Output the (X, Y) coordinate of the center of the cell containing the given text.  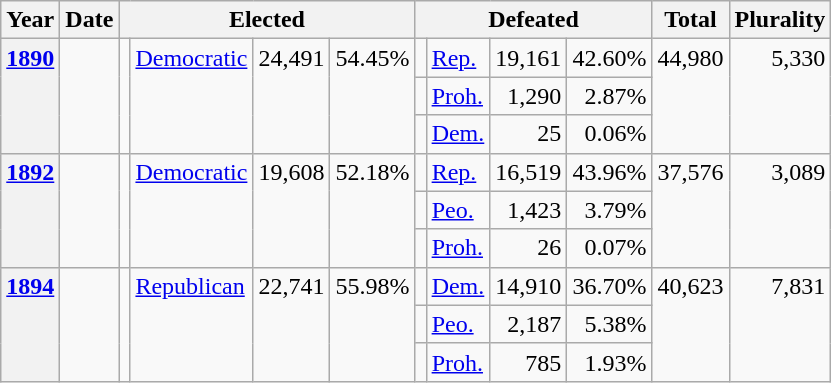
26 (528, 248)
1,423 (528, 210)
0.06% (610, 134)
19,608 (292, 210)
55.98% (372, 324)
2.87% (610, 96)
785 (528, 362)
1892 (30, 210)
54.45% (372, 96)
Elected (267, 20)
44,980 (690, 96)
37,576 (690, 210)
24,491 (292, 96)
Defeated (534, 20)
1894 (30, 324)
1.93% (610, 362)
0.07% (610, 248)
14,910 (528, 286)
Year (30, 20)
Total (690, 20)
1,290 (528, 96)
7,831 (780, 324)
43.96% (610, 172)
3.79% (610, 210)
36.70% (610, 286)
52.18% (372, 210)
2,187 (528, 324)
1890 (30, 96)
5.38% (610, 324)
25 (528, 134)
Plurality (780, 20)
22,741 (292, 324)
Republican (192, 324)
16,519 (528, 172)
19,161 (528, 58)
Date (90, 20)
3,089 (780, 210)
5,330 (780, 96)
40,623 (690, 324)
42.60% (610, 58)
